For the text-containing cell, return its midpoint in (x, y) coordinate format. 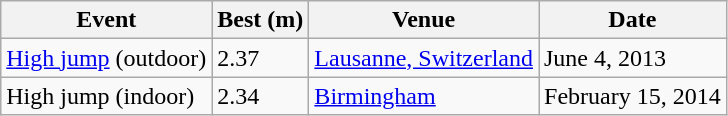
Date (632, 20)
June 4, 2013 (632, 58)
High jump (outdoor) (106, 58)
Event (106, 20)
High jump (indoor) (106, 96)
Birmingham (424, 96)
2.34 (260, 96)
Lausanne, Switzerland (424, 58)
2.37 (260, 58)
Best (m) (260, 20)
Venue (424, 20)
February 15, 2014 (632, 96)
